Locate the cell with the specified text and output its (x, y) center coordinate. 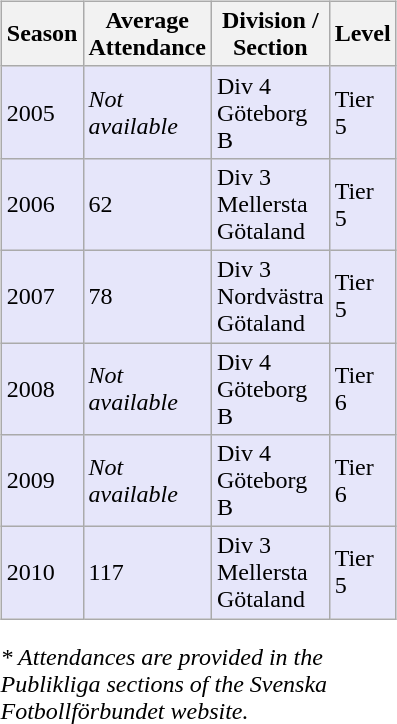
Level (362, 34)
78 (147, 296)
62 (147, 204)
2006 (42, 204)
Average Attendance (147, 34)
2005 (42, 112)
2009 (42, 481)
Div 3 Nordvästra Götaland (270, 296)
2008 (42, 388)
2007 (42, 296)
Season (42, 34)
117 (147, 573)
2010 (42, 573)
Division / Section (270, 34)
